Provide the [x, y] coordinate of the cell's center where the given text is located.  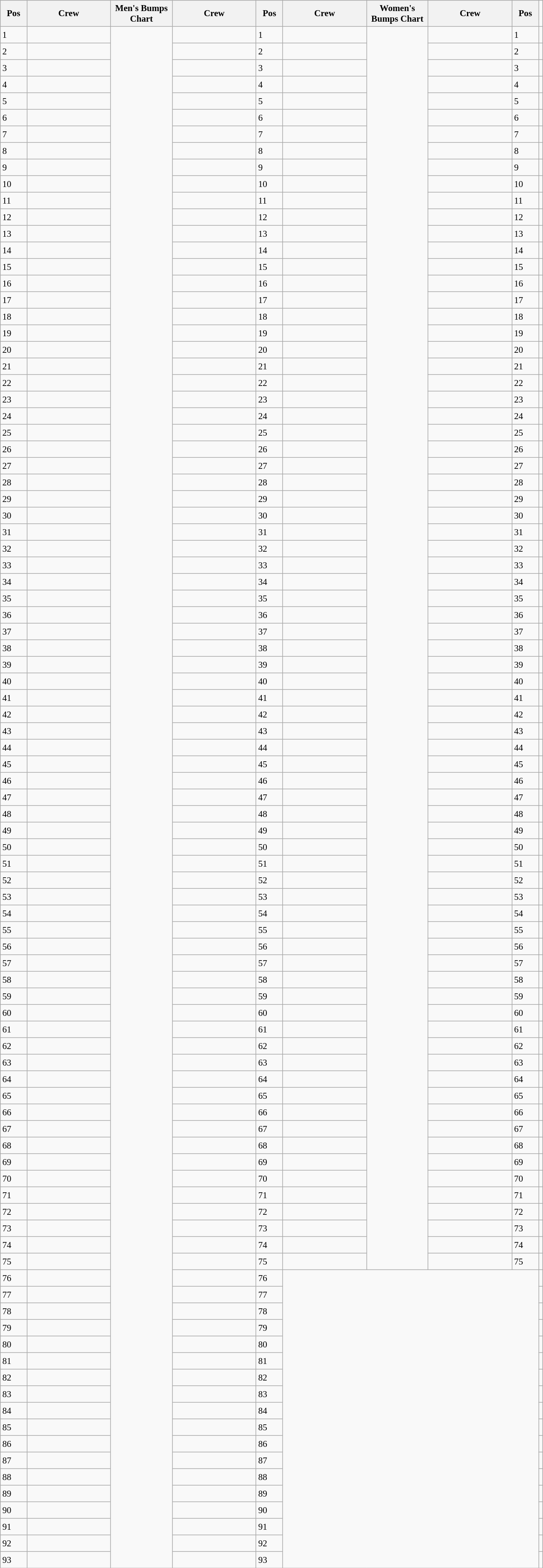
Women's Bumps Chart [398, 14]
Men's Bumps Chart [141, 14]
